Pinpoint the cell where the given text exists, returning its [X, Y] midpoint coordinate. 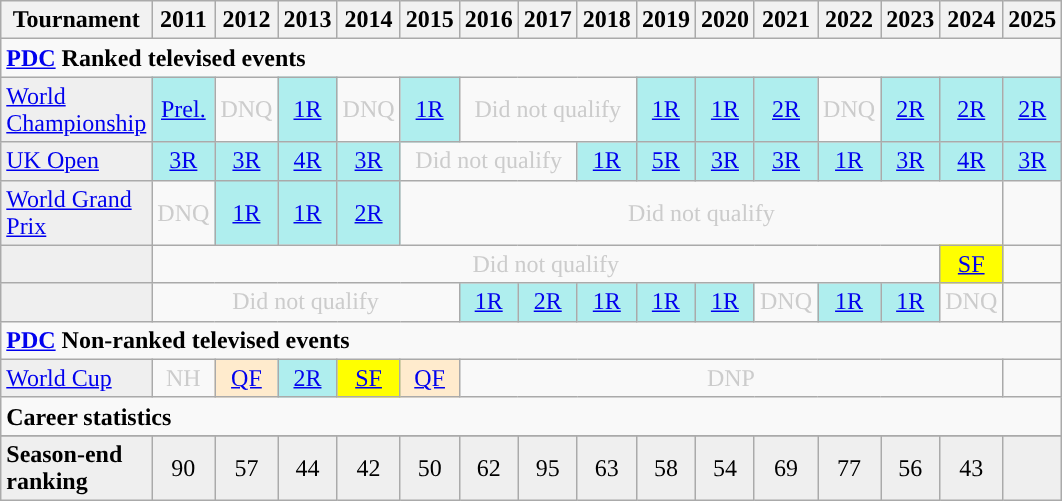
2018 [606, 20]
2023 [910, 20]
77 [850, 468]
90 [184, 468]
43 [972, 468]
5R [666, 161]
62 [488, 468]
63 [606, 468]
UK Open [76, 161]
2020 [724, 20]
42 [368, 468]
2012 [246, 20]
44 [308, 468]
2016 [488, 20]
2017 [548, 20]
World Grand Prix [76, 212]
58 [666, 468]
2013 [308, 20]
57 [246, 468]
World Championship [76, 110]
2015 [430, 20]
2021 [786, 20]
2025 [1032, 20]
2022 [850, 20]
PDC Ranked televised events [532, 58]
NH [184, 378]
54 [724, 468]
69 [786, 468]
2019 [666, 20]
Career statistics [532, 416]
50 [430, 468]
Prel. [184, 110]
PDC Non-ranked televised events [532, 340]
2014 [368, 20]
Season-end ranking [76, 468]
95 [548, 468]
2024 [972, 20]
2011 [184, 20]
DNP [731, 378]
56 [910, 468]
Tournament [76, 20]
World Cup [76, 378]
